Return [x, y] of the center of cell containing provided text 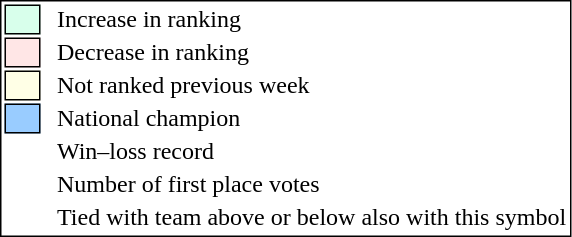
Tied with team above or below also with this symbol [312, 217]
Win–loss record [312, 151]
National champion [312, 119]
Increase in ranking [312, 19]
Decrease in ranking [312, 53]
Not ranked previous week [312, 85]
Number of first place votes [312, 185]
